Pinpoint the cell where the given text exists, returning its (x, y) midpoint coordinate. 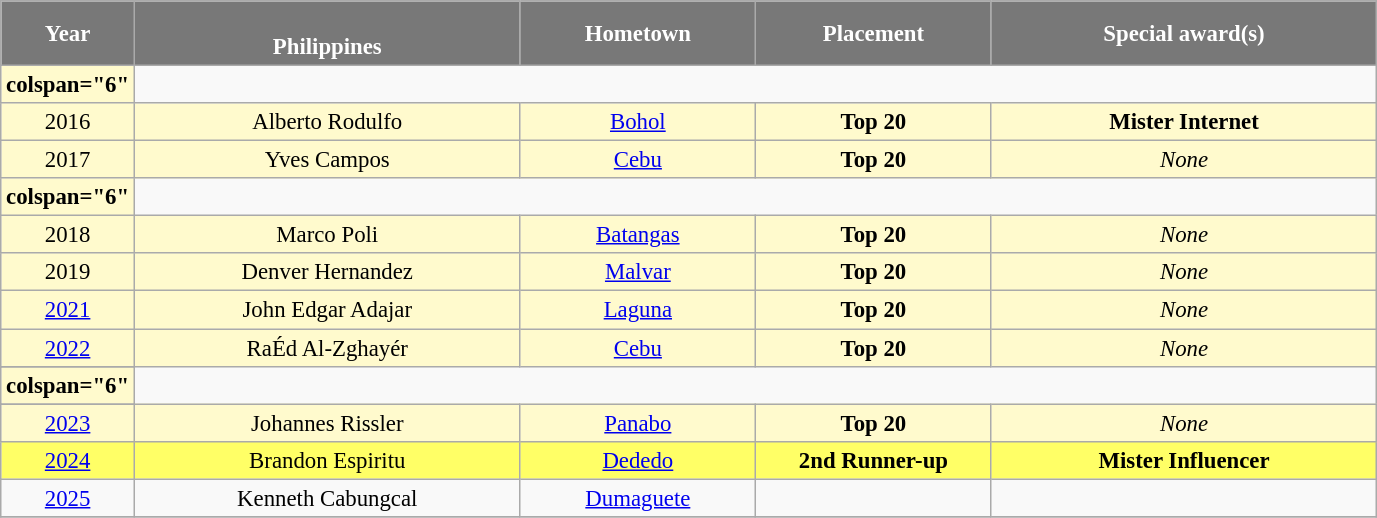
2nd Runner-up (874, 460)
Panabo (638, 423)
Marco Poli (327, 235)
Brandon Espiritu (327, 460)
Philippines (327, 34)
2016 (68, 122)
Placement (874, 34)
2023 (68, 423)
Yves Campos (327, 160)
2019 (68, 273)
2024 (68, 460)
Malvar (638, 273)
RaÉd Al-Zghayér (327, 348)
Kenneth Cabungcal (327, 498)
Johannes Rissler (327, 423)
Mister Internet (1184, 122)
2022 (68, 348)
Year (68, 34)
John Edgar Adajar (327, 310)
2025 (68, 498)
Special award(s) (1184, 34)
Alberto Rodulfo (327, 122)
2018 (68, 235)
Mister Influencer (1184, 460)
Hometown (638, 34)
Bohol (638, 122)
Dumaguete (638, 498)
Denver Hernandez (327, 273)
Dededo (638, 460)
2017 (68, 160)
2021 (68, 310)
Batangas (638, 235)
Laguna (638, 310)
